Scan for the cell matching the given text and deliver its (X, Y) coordinate at center. 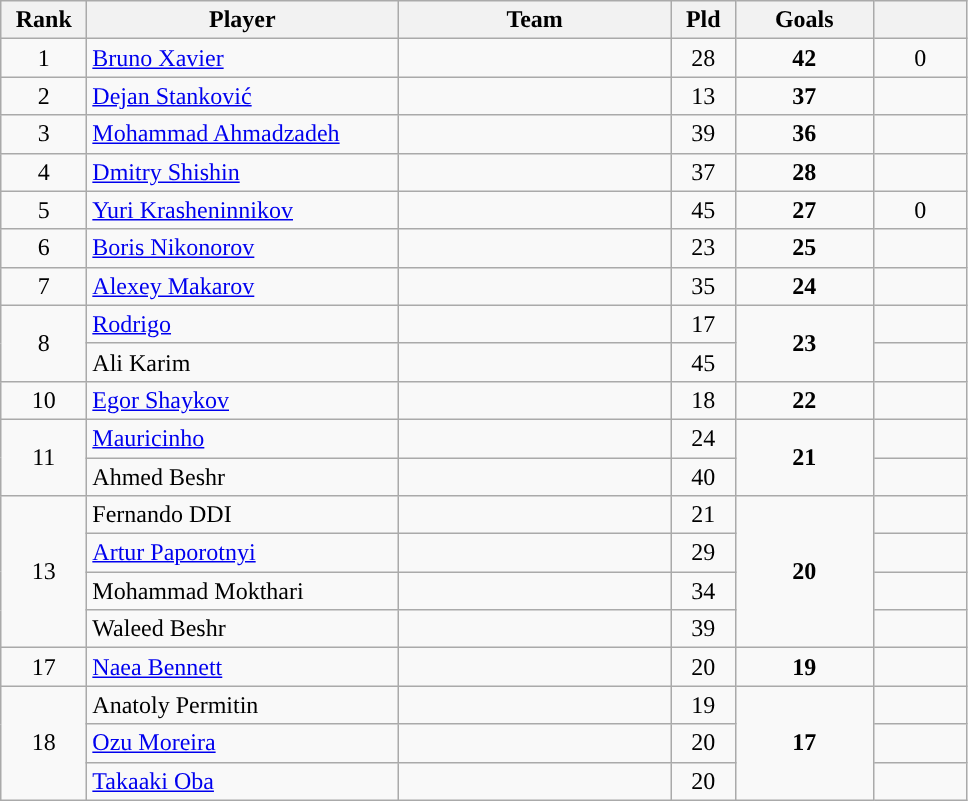
25 (804, 248)
Egor Shaykov (242, 400)
Mohammad Mokthari (242, 591)
5 (44, 210)
36 (804, 134)
Goals (804, 20)
Naea Bennett (242, 667)
2 (44, 96)
Rank (44, 20)
Player (242, 20)
Alexey Makarov (242, 286)
Anatoly Permitin (242, 705)
Ahmed Beshr (242, 477)
29 (703, 553)
40 (703, 477)
Ozu Moreira (242, 743)
42 (804, 58)
10 (44, 400)
Ali Karim (242, 362)
Waleed Beshr (242, 629)
Mohammad Ahmadzadeh (242, 134)
34 (703, 591)
35 (703, 286)
Boris Nikonorov (242, 248)
6 (44, 248)
Rodrigo (242, 324)
Takaaki Oba (242, 781)
Mauricinho (242, 438)
22 (804, 400)
Yuri Krasheninnikov (242, 210)
Artur Paporotnyi (242, 553)
Dmitry Shishin (242, 172)
3 (44, 134)
4 (44, 172)
1 (44, 58)
Fernando DDI (242, 515)
8 (44, 343)
Dejan Stanković (242, 96)
27 (804, 210)
11 (44, 457)
Bruno Xavier (242, 58)
Team (535, 20)
7 (44, 286)
Pld (703, 20)
